Output the [x, y] coordinate of the center of the cell containing the given text.  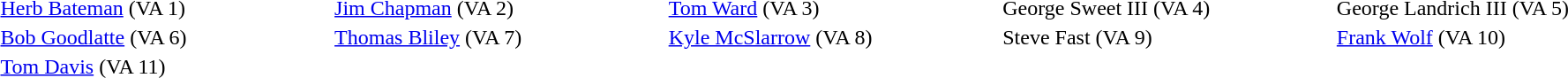
Steve Fast (VA 9) [1167, 37]
Thomas Bliley (VA 7) [499, 37]
Kyle McSlarrow (VA 8) [833, 37]
